Return the (X, Y) coordinate for the center point of the cell that contains the specified text.  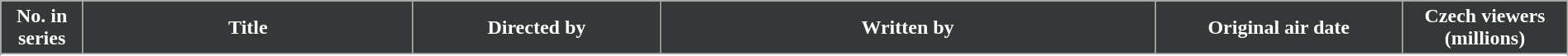
Original air date (1279, 28)
Directed by (536, 28)
Title (248, 28)
Written by (907, 28)
No. inseries (42, 28)
Czech viewers(millions) (1485, 28)
